Determine the [X, Y] coordinate at the center of the cell enclosing the given text.  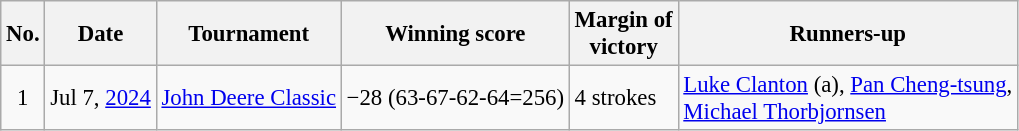
−28 (63-67-62-64=256) [455, 98]
Runners-up [848, 34]
Date [100, 34]
Luke Clanton (a), Pan Cheng-tsung, Michael Thorbjornsen [848, 98]
4 strokes [624, 98]
John Deere Classic [248, 98]
Jul 7, 2024 [100, 98]
1 [23, 98]
Margin ofvictory [624, 34]
Winning score [455, 34]
No. [23, 34]
Tournament [248, 34]
